Return (X, Y) of the center of cell containing provided text 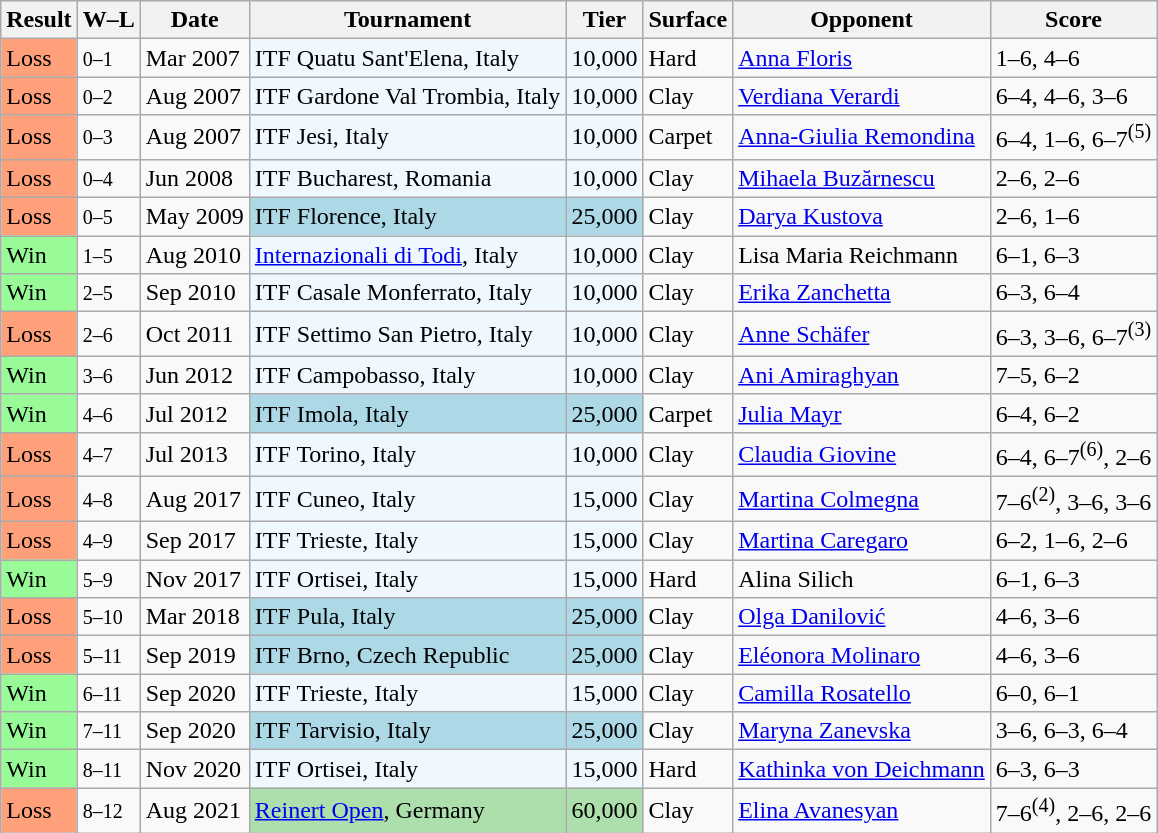
5–9 (108, 579)
Verdiana Verardi (862, 96)
May 2009 (194, 217)
2–6, 2–6 (1073, 178)
Jun 2008 (194, 178)
Opponent (862, 20)
ITF Campobasso, Italy (408, 375)
ITF Gardone Val Trombia, Italy (408, 96)
Camilla Rosatello (862, 693)
Oct 2011 (194, 334)
3–6, 6–3, 6–4 (1073, 731)
4–9 (108, 541)
Mar 2007 (194, 58)
ITF Brno, Czech Republic (408, 655)
Anna Floris (862, 58)
Ani Amiraghyan (862, 375)
6–0, 6–1 (1073, 693)
6–4, 4–6, 3–6 (1073, 96)
Maryna Zanevska (862, 731)
Jul 2013 (194, 454)
6–2, 1–6, 2–6 (1073, 541)
Nov 2017 (194, 579)
3–6 (108, 375)
7–11 (108, 731)
Score (1073, 20)
Nov 2020 (194, 769)
6–3, 6–4 (1073, 293)
Elina Avanesyan (862, 810)
Reinert Open, Germany (408, 810)
Aug 2021 (194, 810)
Anne Schäfer (862, 334)
7–6(2), 3–6, 3–6 (1073, 500)
ITF Tarvisio, Italy (408, 731)
Mar 2018 (194, 617)
Claudia Giovine (862, 454)
ITF Florence, Italy (408, 217)
2–6, 1–6 (1073, 217)
ITF Casale Monferrato, Italy (408, 293)
Sep 2017 (194, 541)
6–3, 3–6, 6–7(3) (1073, 334)
2–5 (108, 293)
Darya Kustova (862, 217)
Jul 2012 (194, 413)
Erika Zanchetta (862, 293)
Martina Colmegna (862, 500)
Olga Danilović (862, 617)
6–4, 1–6, 6–7(5) (1073, 138)
0–5 (108, 217)
6–4, 6–7(6), 2–6 (1073, 454)
0–3 (108, 138)
1–5 (108, 255)
60,000 (604, 810)
5–10 (108, 617)
6–4, 6–2 (1073, 413)
ITF Pula, Italy (408, 617)
Aug 2010 (194, 255)
Surface (688, 20)
W–L (108, 20)
2–6 (108, 334)
ITF Quatu Sant'Elena, Italy (408, 58)
Anna-Giulia Remondina (862, 138)
Aug 2017 (194, 500)
7–5, 6–2 (1073, 375)
Alina Silich (862, 579)
1–6, 4–6 (1073, 58)
4–6 (108, 413)
Tournament (408, 20)
Sep 2010 (194, 293)
Tier (604, 20)
ITF Jesi, Italy (408, 138)
Jun 2012 (194, 375)
ITF Cuneo, Italy (408, 500)
Eléonora Molinaro (862, 655)
Result (39, 20)
Lisa Maria Reichmann (862, 255)
Sep 2019 (194, 655)
Internazionali di Todi, Italy (408, 255)
ITF Settimo San Pietro, Italy (408, 334)
ITF Imola, Italy (408, 413)
6–11 (108, 693)
7–6(4), 2–6, 2–6 (1073, 810)
Kathinka von Deichmann (862, 769)
Date (194, 20)
0–4 (108, 178)
8–12 (108, 810)
Martina Caregaro (862, 541)
ITF Bucharest, Romania (408, 178)
4–7 (108, 454)
Julia Mayr (862, 413)
0–2 (108, 96)
5–11 (108, 655)
8–11 (108, 769)
4–8 (108, 500)
6–3, 6–3 (1073, 769)
Mihaela Buzărnescu (862, 178)
ITF Torino, Italy (408, 454)
0–1 (108, 58)
